Provide the [x, y] coordinate of the cell's center where the given text is located.  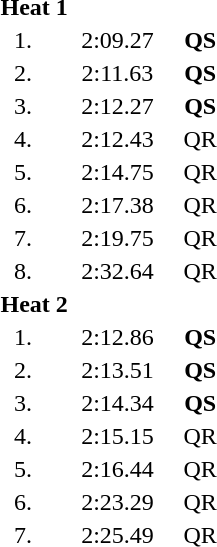
2:13.51 [118, 370]
2:11.63 [118, 73]
2:14.75 [118, 172]
2:12.43 [118, 139]
2:14.34 [118, 403]
2:32.64 [118, 271]
2:16.44 [118, 469]
2:12.27 [118, 106]
2:19.75 [118, 238]
2:23.29 [118, 502]
2:12.86 [118, 337]
2:09.27 [118, 40]
2:15.15 [118, 436]
2:17.38 [118, 205]
